Return (X, Y) of the center of cell containing provided text 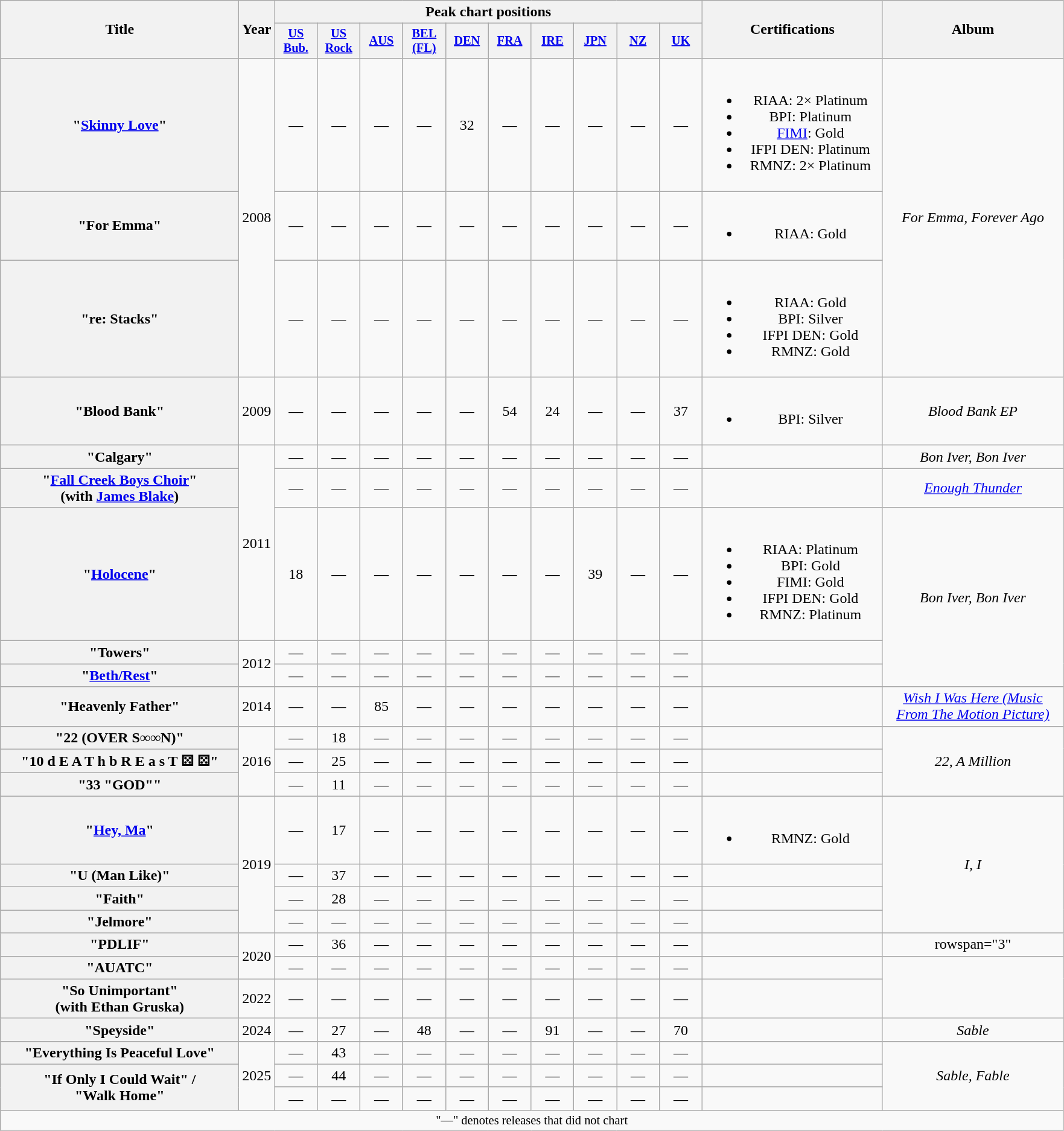
Peak chart positions (489, 12)
2019 (257, 864)
Sable (973, 1030)
"Speyside" (119, 1030)
NZ (639, 41)
2020 (257, 956)
FRA (509, 41)
JPN (595, 41)
17 (339, 830)
Sable, Fable (973, 1075)
"So Unimportant"(with Ethan Gruska) (119, 998)
"Holocene" (119, 575)
RIAA: PlatinumBPI: GoldFIMI: GoldIFPI DEN: GoldRMNZ: Platinum (792, 575)
11 (339, 785)
2008 (257, 217)
44 (339, 1075)
"10 d E A T h b R E a s T ⚄ ⚄" (119, 761)
I, I (973, 864)
25 (339, 761)
"PDLIF" (119, 945)
39 (595, 575)
RIAA: GoldBPI: SilverIFPI DEN: GoldRMNZ: Gold (792, 319)
"Blood Bank" (119, 412)
"Heavenly Father" (119, 706)
DEN (467, 41)
"33 "GOD"" (119, 785)
"U (Man Like)" (119, 876)
Year (257, 30)
RIAA: Gold (792, 226)
USBub. (296, 41)
"Beth/Rest" (119, 675)
RMNZ: Gold (792, 830)
rowspan="3" (973, 945)
BPI: Silver (792, 412)
Album (973, 30)
54 (509, 412)
"Towers" (119, 652)
Certifications (792, 30)
70 (681, 1030)
48 (424, 1030)
US Rock (339, 41)
27 (339, 1030)
IRE (553, 41)
Blood Bank EP (973, 412)
"AUATC" (119, 967)
Wish I Was Here (Music From The Motion Picture) (973, 706)
Title (119, 30)
43 (339, 1053)
"Faith" (119, 899)
UK (681, 41)
2012 (257, 664)
28 (339, 899)
2025 (257, 1075)
32 (467, 124)
"Calgary" (119, 457)
BEL(FL) (424, 41)
"Jelmore" (119, 922)
"If Only I Could Wait" / "Walk Home" (119, 1087)
"re: Stacks" (119, 319)
2024 (257, 1030)
"22 (OVER S∞∞N)" (119, 738)
2009 (257, 412)
2022 (257, 998)
85 (381, 706)
"For Emma" (119, 226)
36 (339, 945)
AUS (381, 41)
Enough Thunder (973, 488)
"—" denotes releases that did not chart (532, 1120)
22, A Million (973, 761)
"Hey, Ma" (119, 830)
RIAA: 2× PlatinumBPI: PlatinumFIMI: GoldIFPI DEN: PlatinumRMNZ: 2× Platinum (792, 124)
24 (553, 412)
2014 (257, 706)
"Skinny Love" (119, 124)
91 (553, 1030)
"Fall Creek Boys Choir"(with James Blake) (119, 488)
2011 (257, 543)
"Everything Is Peaceful Love" (119, 1053)
2016 (257, 761)
For Emma, Forever Ago (973, 217)
